Extract the (X, Y) coordinate from the center of the cell holding the provided text.  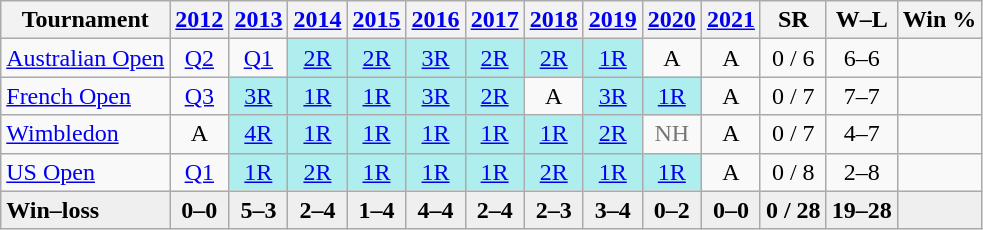
2019 (612, 20)
Q3 (200, 96)
0 / 6 (793, 58)
2012 (200, 20)
W–L (862, 20)
1–4 (376, 210)
0–2 (672, 210)
6–6 (862, 58)
5–3 (258, 210)
Q2 (200, 58)
19–28 (862, 210)
US Open (86, 172)
2018 (554, 20)
Wimbledon (86, 134)
SR (793, 20)
2–8 (862, 172)
2020 (672, 20)
Australian Open (86, 58)
4–4 (436, 210)
2013 (258, 20)
Tournament (86, 20)
2016 (436, 20)
0 / 8 (793, 172)
2–3 (554, 210)
2015 (376, 20)
3–4 (612, 210)
2014 (318, 20)
7–7 (862, 96)
Win–loss (86, 210)
French Open (86, 96)
4R (258, 134)
0 / 28 (793, 210)
4–7 (862, 134)
2017 (494, 20)
NH (672, 134)
Win % (940, 20)
2021 (730, 20)
